Detect which cell encompasses the target text, then output its (X, Y) center coordinate. 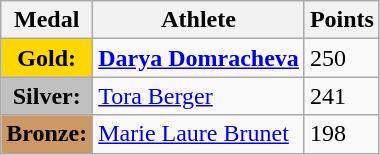
198 (342, 134)
Points (342, 20)
Tora Berger (199, 96)
Marie Laure Brunet (199, 134)
250 (342, 58)
Medal (47, 20)
241 (342, 96)
Gold: (47, 58)
Silver: (47, 96)
Bronze: (47, 134)
Darya Domracheva (199, 58)
Athlete (199, 20)
